Find where the given text appears and provide that cell's center as [x, y] coordinate. 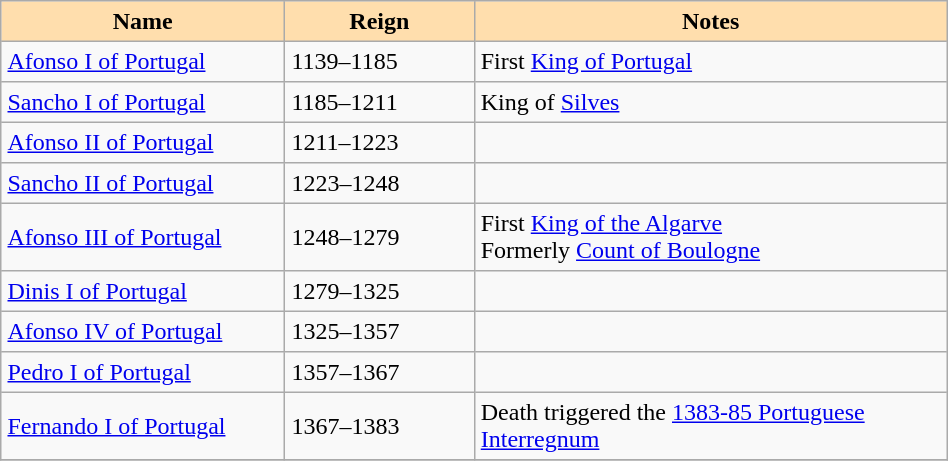
Notes [710, 21]
Pedro I of Portugal [143, 372]
1248–1279 [380, 237]
Afonso II of Portugal [143, 142]
Fernando I of Portugal [143, 426]
Afonso IV of Portugal [143, 331]
1223–1248 [380, 183]
1279–1325 [380, 291]
Reign [380, 21]
1211–1223 [380, 142]
King of Silves [710, 102]
Sancho I of Portugal [143, 102]
1139–1185 [380, 61]
1185–1211 [380, 102]
Name [143, 21]
1367–1383 [380, 426]
Afonso I of Portugal [143, 61]
1325–1357 [380, 331]
Dinis I of Portugal [143, 291]
Afonso III of Portugal [143, 237]
First King of the AlgarveFormerly Count of Boulogne [710, 237]
Sancho II of Portugal [143, 183]
1357–1367 [380, 372]
Death triggered the 1383-85 Portuguese Interregnum [710, 426]
First King of Portugal [710, 61]
